Locate the cell with the specified text and output its (X, Y) center coordinate. 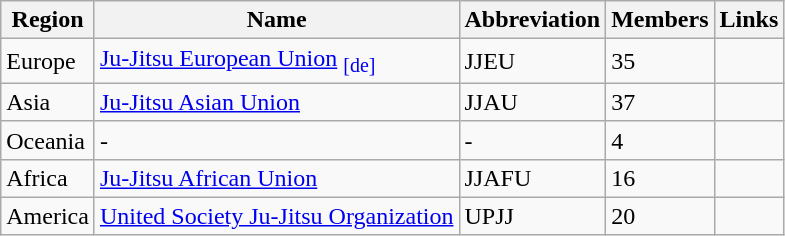
Africa (48, 178)
Oceania (48, 140)
America (48, 216)
UPJJ (532, 216)
Region (48, 20)
Links (749, 20)
JJAFU (532, 178)
Abbreviation (532, 20)
United Society Ju-Jitsu Organization (276, 216)
JJAU (532, 102)
37 (660, 102)
JJEU (532, 61)
Asia (48, 102)
16 (660, 178)
Name (276, 20)
35 (660, 61)
4 (660, 140)
Ju-Jitsu Asian Union (276, 102)
20 (660, 216)
Ju-Jitsu European Union [de] (276, 61)
Members (660, 20)
Ju-Jitsu African Union (276, 178)
Europe (48, 61)
